Identify which cell holds the provided text, then report its (x, y) central coordinate. 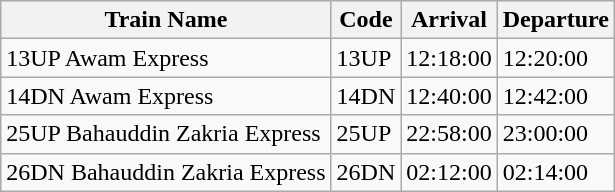
Departure (556, 20)
Arrival (449, 20)
22:58:00 (449, 134)
12:20:00 (556, 58)
Train Name (166, 20)
Code (366, 20)
02:14:00 (556, 172)
26DN Bahauddin Zakria Express (166, 172)
14DN (366, 96)
12:40:00 (449, 96)
25UP Bahauddin Zakria Express (166, 134)
13UP (366, 58)
13UP Awam Express (166, 58)
02:12:00 (449, 172)
12:18:00 (449, 58)
12:42:00 (556, 96)
14DN Awam Express (166, 96)
26DN (366, 172)
25UP (366, 134)
23:00:00 (556, 134)
